Return the (x, y) coordinate for the center point of the cell that contains the specified text.  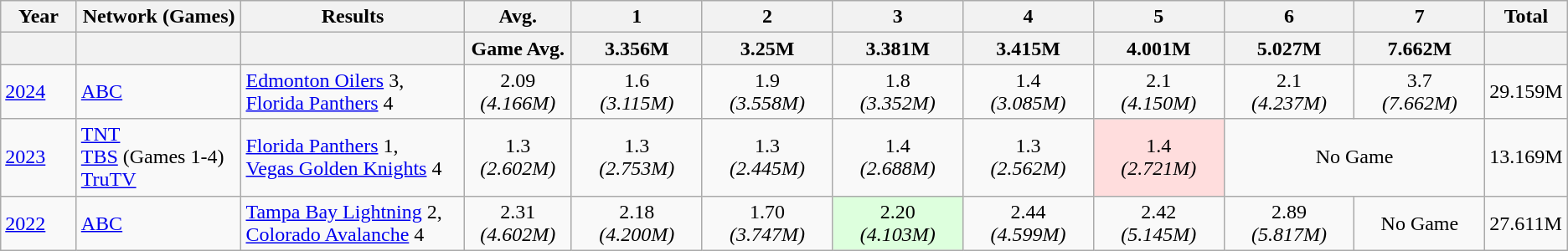
5.027M (1289, 49)
2.1 (4.237M) (1289, 92)
27.611M (1526, 223)
Avg. (518, 17)
7.662M (1420, 49)
6 (1289, 17)
2.89 (5.817M) (1289, 223)
2 (767, 17)
Game Avg. (518, 49)
4.001M (1158, 49)
1.9 (3.558M) (767, 92)
3.356M (637, 49)
3.7 (7.662M) (1420, 92)
2.18 (4.200M) (637, 223)
2.20 (4.103M) (898, 223)
1.3 (2.602M) (518, 157)
1.3 (2.753M) (637, 157)
4 (1029, 17)
3 (898, 17)
Total (1526, 17)
1.4 (3.085M) (1029, 92)
2.42 (5.145M) (1158, 223)
13.169M (1526, 157)
1 (637, 17)
1.4 (2.688M) (898, 157)
2.09 (4.166M) (518, 92)
Results (353, 17)
1.6 (3.115M) (637, 92)
3.415M (1029, 49)
2024 (39, 92)
Edmonton Oilers 3, Florida Panthers 4 (353, 92)
Year (39, 17)
3.381M (898, 49)
2.44 (4.599M) (1029, 223)
Network (Games) (159, 17)
Florida Panthers 1, Vegas Golden Knights 4 (353, 157)
3.25M (767, 49)
1.3 (2.562M) (1029, 157)
5 (1158, 17)
1.4 (2.721M) (1158, 157)
29.159M (1526, 92)
2.31 (4.602M) (518, 223)
1.70 (3.747M) (767, 223)
Tampa Bay Lightning 2, Colorado Avalanche 4 (353, 223)
2022 (39, 223)
7 (1420, 17)
2.1 (4.150M) (1158, 92)
1.8 (3.352M) (898, 92)
2023 (39, 157)
TNTTBS (Games 1-4)TruTV (159, 157)
1.3 (2.445M) (767, 157)
